Provide the (x, y) coordinate of the cell's center where the given text is located.  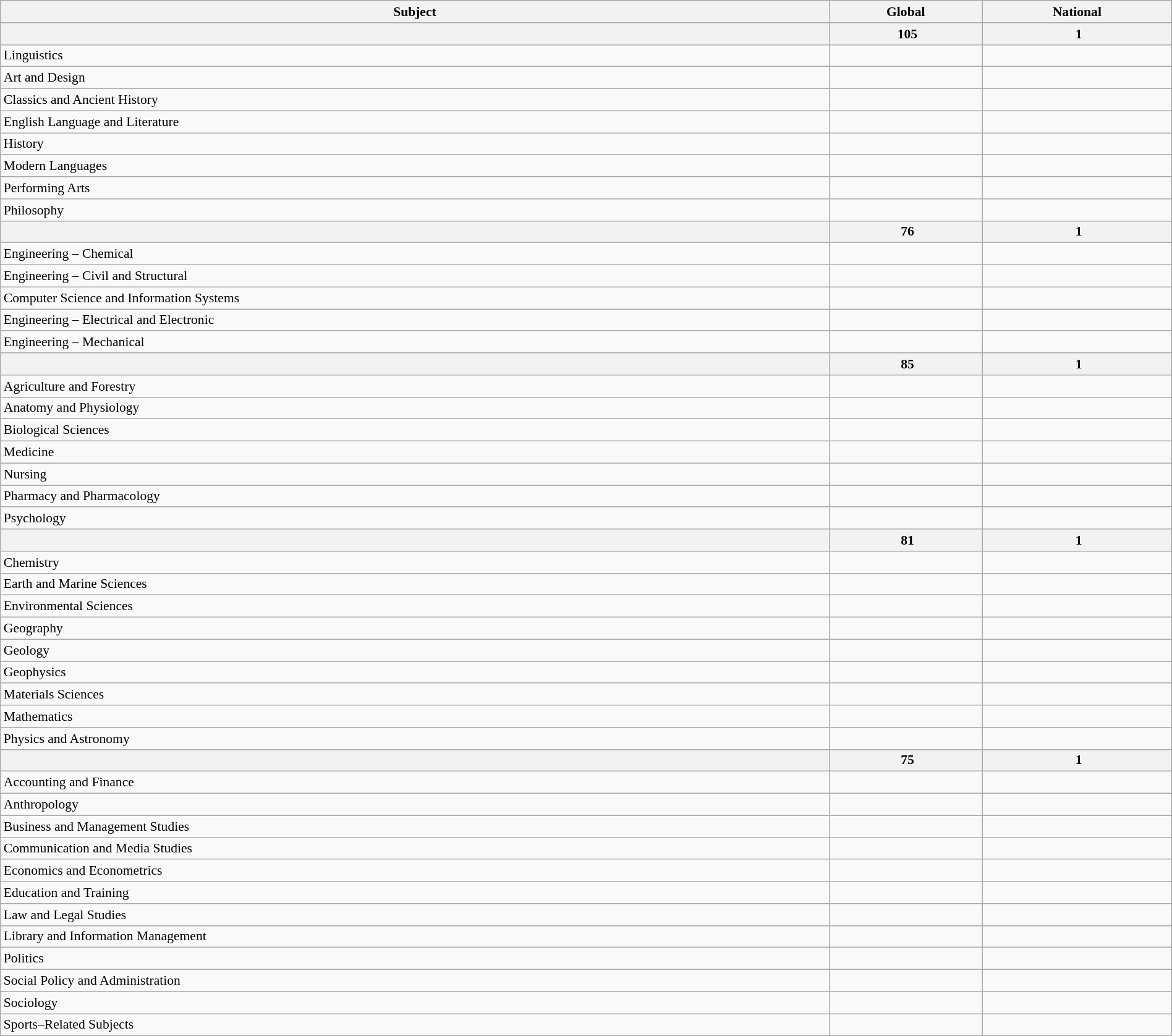
Linguistics (415, 56)
Modern Languages (415, 166)
National (1077, 12)
Physics and Astronomy (415, 739)
85 (906, 364)
Engineering – Electrical and Electronic (415, 320)
Materials Sciences (415, 695)
Engineering – Chemical (415, 254)
Engineering – Mechanical (415, 342)
Mathematics (415, 716)
Pharmacy and Pharmacology (415, 496)
Communication and Media Studies (415, 849)
Geophysics (415, 673)
Sports–Related Subjects (415, 1025)
Chemistry (415, 563)
Anthropology (415, 805)
Library and Information Management (415, 936)
Education and Training (415, 893)
Earth and Marine Sciences (415, 584)
81 (906, 540)
English Language and Literature (415, 122)
75 (906, 760)
Sociology (415, 1003)
105 (906, 34)
Medicine (415, 452)
Politics (415, 959)
Economics and Econometrics (415, 871)
Geology (415, 650)
Geography (415, 629)
Anatomy and Physiology (415, 408)
Engineering – Civil and Structural (415, 276)
Agriculture and Forestry (415, 386)
History (415, 144)
Classics and Ancient History (415, 100)
Social Policy and Administration (415, 981)
Global (906, 12)
Performing Arts (415, 188)
Business and Management Studies (415, 826)
Nursing (415, 474)
76 (906, 232)
Psychology (415, 519)
Biological Sciences (415, 430)
Law and Legal Studies (415, 915)
Subject (415, 12)
Environmental Sciences (415, 606)
Computer Science and Information Systems (415, 298)
Philosophy (415, 210)
Accounting and Finance (415, 783)
Art and Design (415, 78)
